Locate the cell with the specified text and output its (X, Y) center coordinate. 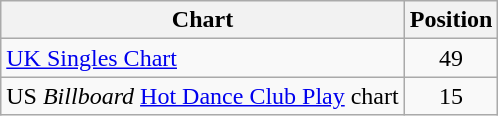
US Billboard Hot Dance Club Play chart (202, 96)
49 (451, 58)
Chart (202, 20)
Position (451, 20)
15 (451, 96)
UK Singles Chart (202, 58)
